Output the (x, y) coordinate of the center of the cell containing the given text.  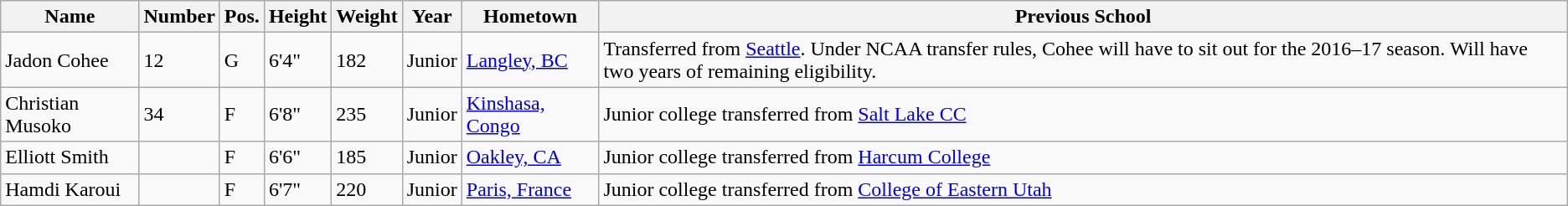
Hamdi Karoui (70, 189)
235 (367, 114)
Year (432, 17)
185 (367, 157)
Kinshasa, Congo (530, 114)
182 (367, 60)
12 (179, 60)
6'8" (297, 114)
Junior college transferred from Salt Lake CC (1083, 114)
Hometown (530, 17)
Weight (367, 17)
Elliott Smith (70, 157)
Name (70, 17)
Oakley, CA (530, 157)
220 (367, 189)
Height (297, 17)
6'4" (297, 60)
G (241, 60)
Previous School (1083, 17)
34 (179, 114)
Jadon Cohee (70, 60)
6'7" (297, 189)
Transferred from Seattle. Under NCAA transfer rules, Cohee will have to sit out for the 2016–17 season. Will have two years of remaining eligibility. (1083, 60)
6'6" (297, 157)
Paris, France (530, 189)
Junior college transferred from College of Eastern Utah (1083, 189)
Christian Musoko (70, 114)
Langley, BC (530, 60)
Junior college transferred from Harcum College (1083, 157)
Pos. (241, 17)
Number (179, 17)
